Locate the cell with the specified text and output its (X, Y) center coordinate. 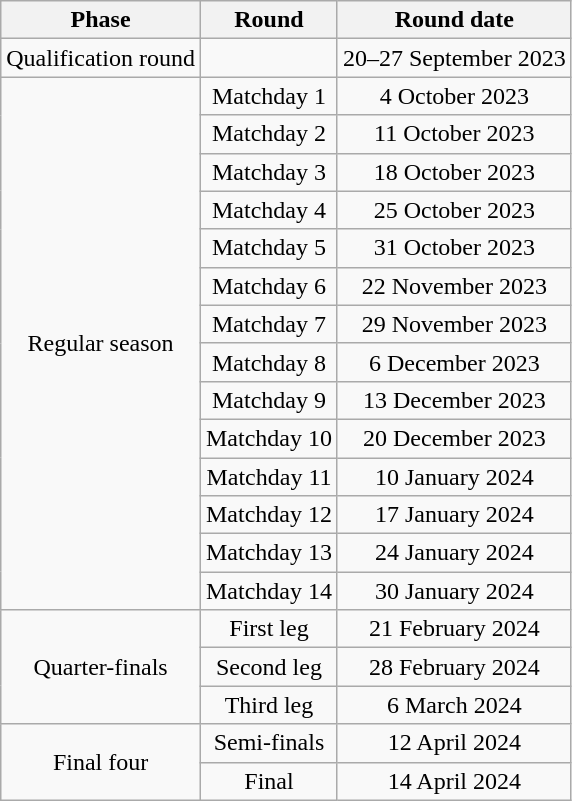
13 December 2023 (454, 400)
30 January 2024 (454, 591)
Phase (101, 20)
Qualification round (101, 58)
Matchday 5 (268, 248)
Second leg (268, 667)
Quarter-finals (101, 667)
Matchday 3 (268, 172)
21 February 2024 (454, 629)
Matchday 14 (268, 591)
Matchday 10 (268, 438)
12 April 2024 (454, 743)
Matchday 7 (268, 324)
6 March 2024 (454, 705)
28 February 2024 (454, 667)
Matchday 12 (268, 515)
Matchday 13 (268, 553)
25 October 2023 (454, 210)
31 October 2023 (454, 248)
Matchday 6 (268, 286)
20–27 September 2023 (454, 58)
Semi-finals (268, 743)
Matchday 2 (268, 134)
Regular season (101, 344)
24 January 2024 (454, 553)
10 January 2024 (454, 477)
11 October 2023 (454, 134)
Matchday 9 (268, 400)
Round (268, 20)
4 October 2023 (454, 96)
22 November 2023 (454, 286)
17 January 2024 (454, 515)
14 April 2024 (454, 781)
Matchday 11 (268, 477)
Third leg (268, 705)
6 December 2023 (454, 362)
20 December 2023 (454, 438)
Matchday 4 (268, 210)
Round date (454, 20)
29 November 2023 (454, 324)
18 October 2023 (454, 172)
Matchday 1 (268, 96)
Matchday 8 (268, 362)
Final (268, 781)
Final four (101, 762)
First leg (268, 629)
